Extract the [x, y] coordinate from the center of the cell holding the provided text.  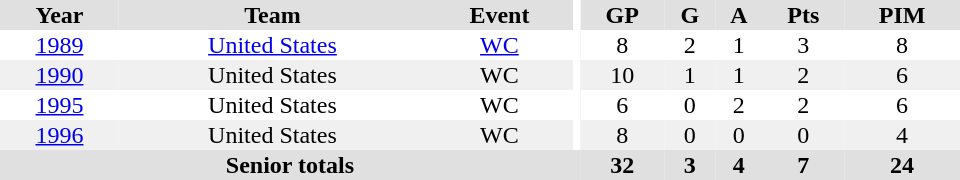
Team [272, 15]
GP [622, 15]
24 [902, 165]
Senior totals [290, 165]
7 [804, 165]
PIM [902, 15]
G [690, 15]
Year [60, 15]
1990 [60, 75]
1995 [60, 105]
1989 [60, 45]
1996 [60, 135]
A [738, 15]
Event [500, 15]
Pts [804, 15]
10 [622, 75]
32 [622, 165]
